Return the (x, y) coordinate for the center point of the cell that contains the specified text.  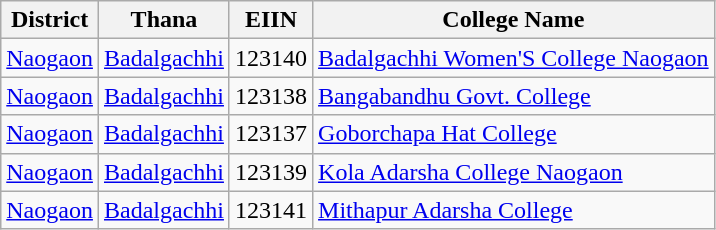
123141 (270, 210)
Mithapur Adarsha College (514, 210)
Bangabandhu Govt. College (514, 96)
Kola Adarsha College Naogaon (514, 172)
College Name (514, 20)
123139 (270, 172)
Thana (164, 20)
123137 (270, 134)
123140 (270, 58)
123138 (270, 96)
Badalgachhi Women'S College Naogaon (514, 58)
District (50, 20)
Goborchapa Hat College (514, 134)
EIIN (270, 20)
